Return [x, y] of the center of cell containing provided text 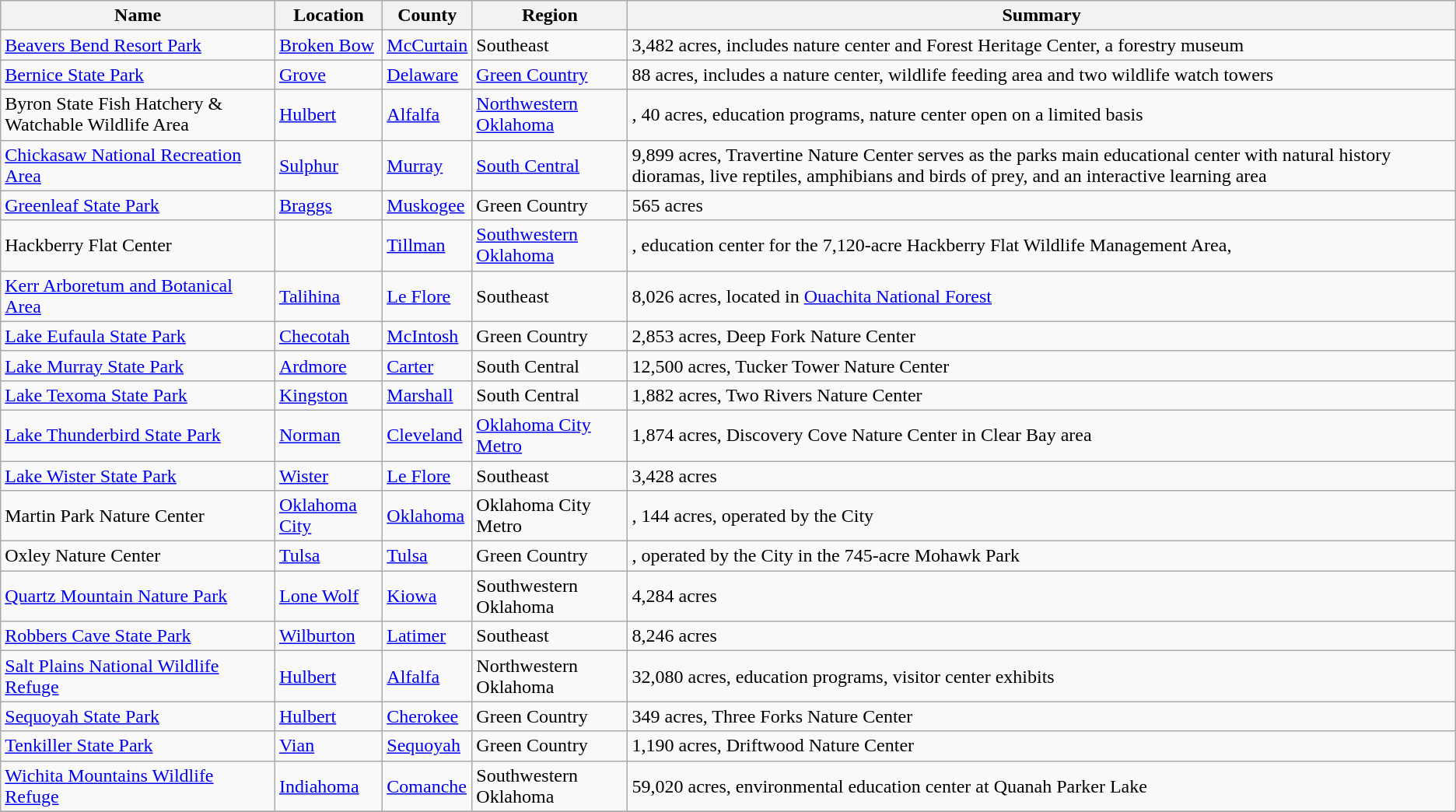
McIntosh [428, 336]
Lake Murray State Park [138, 366]
, education center for the 7,120-acre Hackberry Flat Wildlife Management Area, [1041, 246]
1,190 acres, Driftwood Nature Center [1041, 746]
8,246 acres [1041, 636]
Robbers Cave State Park [138, 636]
Lake Eufaula State Park [138, 336]
1,874 acres, Discovery Cove Nature Center in Clear Bay area [1041, 436]
Broken Bow [328, 45]
1,882 acres, Two Rivers Nature Center [1041, 395]
349 acres, Three Forks Nature Center [1041, 716]
59,020 acres, environmental education center at Quanah Parker Lake [1041, 786]
Bernice State Park [138, 75]
Norman [328, 436]
32,080 acres, education programs, visitor center exhibits [1041, 677]
Ardmore [328, 366]
88 acres, includes a nature center, wildlife feeding area and two wildlife watch towers [1041, 75]
Cleveland [428, 436]
Oklahoma [428, 516]
Cherokee [428, 716]
Sulphur [328, 165]
8,026 acres, located in Ouachita National Forest [1041, 296]
Martin Park Nature Center [138, 516]
Wister [328, 475]
Beavers Bend Resort Park [138, 45]
Sequoyah [428, 746]
Marshall [428, 395]
Oklahoma City [328, 516]
Grove [328, 75]
Location [328, 16]
, 144 acres, operated by the City [1041, 516]
Wilburton [328, 636]
Kerr Arboretum and Botanical Area [138, 296]
Talihina [328, 296]
12,500 acres, Tucker Tower Nature Center [1041, 366]
Region [550, 16]
Latimer [428, 636]
Muskogee [428, 205]
Tenkiller State Park [138, 746]
Kiowa [428, 596]
Summary [1041, 16]
Lake Thunderbird State Park [138, 436]
Indiahoma [328, 786]
Hackberry Flat Center [138, 246]
Sequoyah State Park [138, 716]
Carter [428, 366]
2,853 acres, Deep Fork Nature Center [1041, 336]
Comanche [428, 786]
4,284 acres [1041, 596]
Salt Plains National Wildlife Refuge [138, 677]
Kingston [328, 395]
Byron State Fish Hatchery & Watchable Wildlife Area [138, 115]
Oxley Nature Center [138, 556]
Name [138, 16]
Quartz Mountain Nature Park [138, 596]
Greenleaf State Park [138, 205]
Braggs [328, 205]
Lake Wister State Park [138, 475]
, 40 acres, education programs, nature center open on a limited basis [1041, 115]
Tillman [428, 246]
3,428 acres [1041, 475]
Delaware [428, 75]
Checotah [328, 336]
McCurtain [428, 45]
Lone Wolf [328, 596]
County [428, 16]
, operated by the City in the 745-acre Mohawk Park [1041, 556]
Lake Texoma State Park [138, 395]
Murray [428, 165]
565 acres [1041, 205]
Chickasaw National Recreation Area [138, 165]
Vian [328, 746]
3,482 acres, includes nature center and Forest Heritage Center, a forestry museum [1041, 45]
Wichita Mountains Wildlife Refuge [138, 786]
